From the cell containing the given text, extract its center point as (X, Y) coordinate. 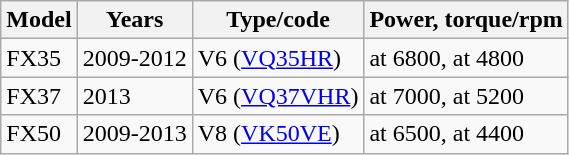
Type/code (278, 20)
V6 (VQ35HR) (278, 58)
2009-2012 (134, 58)
Power, torque/rpm (466, 20)
FX35 (39, 58)
2009-2013 (134, 134)
at 6800, at 4800 (466, 58)
Model (39, 20)
FX37 (39, 96)
Years (134, 20)
V8 (VK50VE) (278, 134)
2013 (134, 96)
at 6500, at 4400 (466, 134)
V6 (VQ37VHR) (278, 96)
FX50 (39, 134)
at 7000, at 5200 (466, 96)
